Locate the cell with the specified text and output its (X, Y) center coordinate. 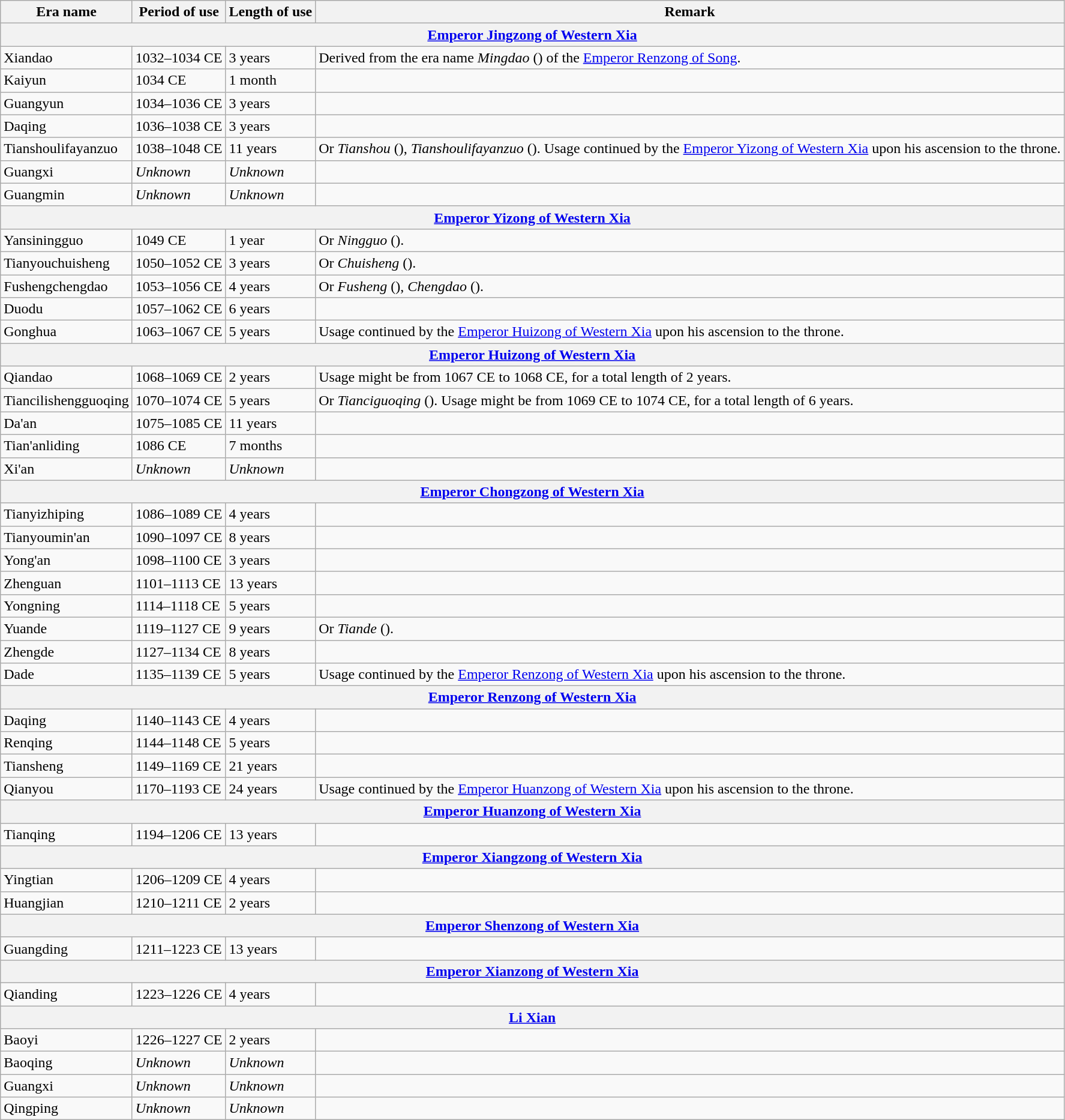
Tianyoumin'an (67, 537)
Tianqing (67, 834)
Or Chuisheng (). (690, 263)
1211–1223 CE (179, 948)
Emperor Yizong of Western Xia (533, 217)
Li Xian (533, 1017)
1114–1118 CE (179, 606)
Emperor Xiangzong of Western Xia (533, 857)
Era name (67, 12)
7 months (271, 446)
Qiandao (67, 378)
1053–1056 CE (179, 286)
Or Tianciguoqing (). Usage might be from 1069 CE to 1074 CE, for a total length of 6 years. (690, 400)
1075–1085 CE (179, 423)
Tianyouchuisheng (67, 263)
1 year (271, 240)
Qianding (67, 994)
1226–1227 CE (179, 1040)
1140–1143 CE (179, 720)
1034 CE (179, 80)
Length of use (271, 12)
Zhenguan (67, 583)
1038–1048 CE (179, 149)
Guangyun (67, 103)
24 years (271, 789)
1034–1036 CE (179, 103)
Usage continued by the Emperor Huizong of Western Xia upon his ascension to the throne. (690, 332)
Tiancilishengguoqing (67, 400)
1194–1206 CE (179, 834)
Yingtian (67, 880)
Or Tianshou (), Tianshoulifayanzuo (). Usage continued by the Emperor Yizong of Western Xia upon his ascension to the throne. (690, 149)
Gonghua (67, 332)
Da'an (67, 423)
1098–1100 CE (179, 560)
1049 CE (179, 240)
1101–1113 CE (179, 583)
1086–1089 CE (179, 514)
Guangmin (67, 194)
Zhengde (67, 651)
Or Fusheng (), Chengdao (). (690, 286)
Emperor Shenzong of Western Xia (533, 926)
Duodu (67, 309)
Tian'anliding (67, 446)
Emperor Chongzong of Western Xia (533, 492)
Kaiyun (67, 80)
1063–1067 CE (179, 332)
Xiandao (67, 58)
Emperor Xianzong of Western Xia (533, 971)
Tianyizhiping (67, 514)
1070–1074 CE (179, 400)
1 month (271, 80)
Emperor Huanzong of Western Xia (533, 811)
1223–1226 CE (179, 994)
Baoqing (67, 1063)
Remark (690, 12)
Yong'an (67, 560)
1090–1097 CE (179, 537)
Fushengchengdao (67, 286)
Huangjian (67, 903)
1149–1169 CE (179, 766)
Yansiningguo (67, 240)
Emperor Huizong of Western Xia (533, 355)
Guangding (67, 948)
1032–1034 CE (179, 58)
Usage might be from 1067 CE to 1068 CE, for a total length of 2 years. (690, 378)
Or Tiande (). (690, 628)
21 years (271, 766)
1057–1062 CE (179, 309)
1036–1038 CE (179, 126)
Derived from the era name Mingdao () of the Emperor Renzong of Song. (690, 58)
1119–1127 CE (179, 628)
Xi'an (67, 469)
Renqing (67, 743)
6 years (271, 309)
Dade (67, 675)
Yuande (67, 628)
1144–1148 CE (179, 743)
Usage continued by the Emperor Huanzong of Western Xia upon his ascension to the throne. (690, 789)
1086 CE (179, 446)
1050–1052 CE (179, 263)
Qianyou (67, 789)
1068–1069 CE (179, 378)
1210–1211 CE (179, 903)
Baoyi (67, 1040)
Usage continued by the Emperor Renzong of Western Xia upon his ascension to the throne. (690, 675)
9 years (271, 628)
Emperor Jingzong of Western Xia (533, 35)
Or Ningguo (). (690, 240)
Yongning (67, 606)
1206–1209 CE (179, 880)
Tiansheng (67, 766)
1127–1134 CE (179, 651)
Emperor Renzong of Western Xia (533, 697)
1170–1193 CE (179, 789)
Qingping (67, 1109)
1135–1139 CE (179, 675)
Tianshoulifayanzuo (67, 149)
Period of use (179, 12)
